Search for the cell housing the specified text and yield its (x, y) center coordinate. 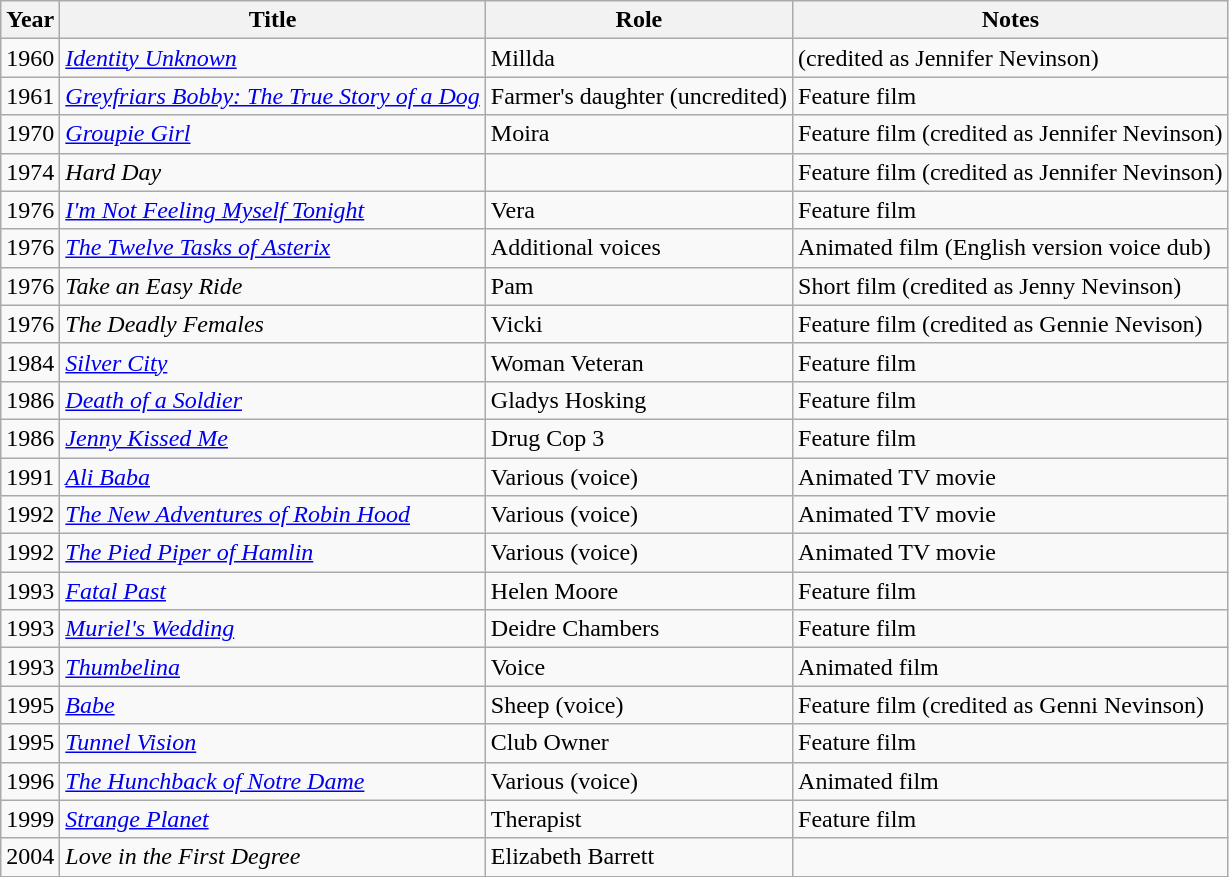
1999 (30, 819)
Notes (1011, 20)
The Hunchback of Notre Dame (272, 781)
Sheep (voice) (638, 705)
Thumbelina (272, 667)
The Deadly Females (272, 324)
Deidre Chambers (638, 629)
Elizabeth Barrett (638, 857)
1970 (30, 134)
The Twelve Tasks of Asterix (272, 248)
The New Adventures of Robin Hood (272, 515)
Strange Planet (272, 819)
Drug Cop 3 (638, 438)
Muriel's Wedding (272, 629)
Identity Unknown (272, 58)
Therapist (638, 819)
Silver City (272, 362)
Role (638, 20)
Helen Moore (638, 591)
Greyfriars Bobby: The True Story of a Dog (272, 96)
Vera (638, 210)
Death of a Soldier (272, 400)
Woman Veteran (638, 362)
Feature film (credited as Genni Nevinson) (1011, 705)
Additional voices (638, 248)
Year (30, 20)
The Pied Piper of Hamlin (272, 553)
Feature film (credited as Gennie Nevison) (1011, 324)
1960 (30, 58)
Voice (638, 667)
1974 (30, 172)
Short film (credited as Jenny Nevinson) (1011, 286)
Hard Day (272, 172)
Babe (272, 705)
Ali Baba (272, 477)
Title (272, 20)
Moira (638, 134)
Tunnel Vision (272, 743)
1991 (30, 477)
Take an Easy Ride (272, 286)
2004 (30, 857)
1996 (30, 781)
Fatal Past (272, 591)
I'm Not Feeling Myself Tonight (272, 210)
1984 (30, 362)
Club Owner (638, 743)
Millda (638, 58)
Groupie Girl (272, 134)
Vicki (638, 324)
Farmer's daughter (uncredited) (638, 96)
Jenny Kissed Me (272, 438)
Love in the First Degree (272, 857)
1961 (30, 96)
(credited as Jennifer Nevinson) (1011, 58)
Animated film (English version voice dub) (1011, 248)
Pam (638, 286)
Gladys Hosking (638, 400)
